From the cell containing the given text, extract its center point as [x, y] coordinate. 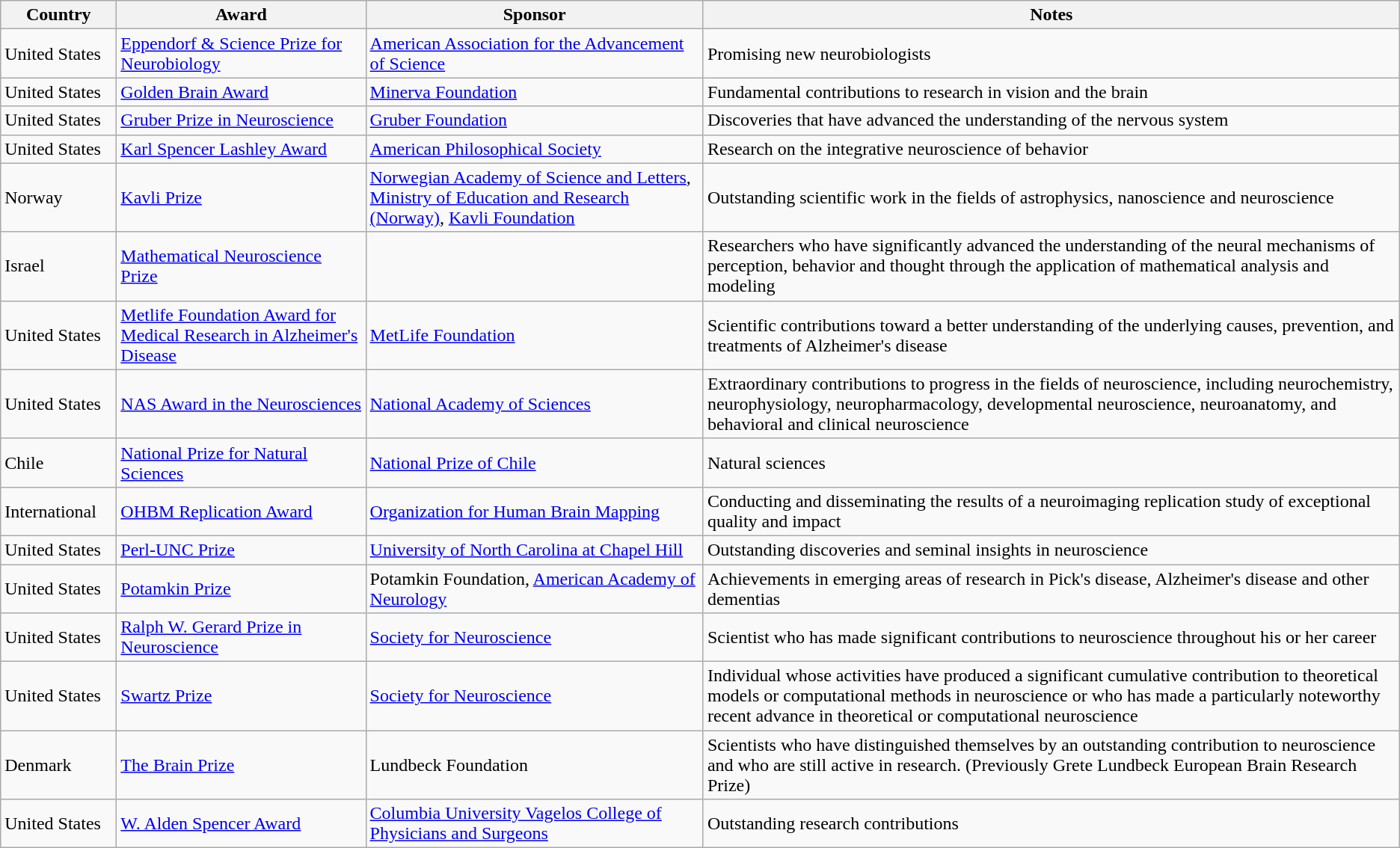
Award [241, 15]
W. Alden Spencer Award [241, 824]
Lundbeck Foundation [534, 765]
Notes [1051, 15]
Scientist who has made significant contributions to neuroscience throughout his or her career [1051, 637]
Eppendorf & Science Prize for Neurobiology [241, 54]
Minerva Foundation [534, 92]
Outstanding discoveries and seminal insights in neuroscience [1051, 550]
National Prize for Natural Sciences [241, 462]
American Philosophical Society [534, 149]
Scientific contributions toward a better understanding of the underlying causes, prevention, and treatments of Alzheimer's disease [1051, 335]
Potamkin Foundation, American Academy of Neurology [534, 588]
Achievements in emerging areas of research in Pick's disease, Alzheimer's disease and other dementias [1051, 588]
National Prize of Chile [534, 462]
Metlife Foundation Award for Medical Research in Alzheimer's Disease [241, 335]
National Academy of Sciences [534, 404]
OHBM Replication Award [241, 511]
Potamkin Prize [241, 588]
MetLife Foundation [534, 335]
Gruber Prize in Neuroscience [241, 120]
Outstanding scientific work in the fields of astrophysics, nanoscience and neuroscience [1051, 197]
Columbia University Vagelos College of Physicians and Surgeons [534, 824]
NAS Award in the Neurosciences [241, 404]
Country [58, 15]
Chile [58, 462]
Promising new neurobiologists [1051, 54]
Research on the integrative neuroscience of behavior [1051, 149]
Sponsor [534, 15]
Mathematical Neuroscience Prize [241, 266]
Conducting and disseminating the results of a neuroimaging replication study of exceptional quality and impact [1051, 511]
Norway [58, 197]
Ralph W. Gerard Prize in Neuroscience [241, 637]
Kavli Prize [241, 197]
Perl-UNC Prize [241, 550]
University of North Carolina at Chapel Hill [534, 550]
Golden Brain Award [241, 92]
Natural sciences [1051, 462]
International [58, 511]
Outstanding research contributions [1051, 824]
Norwegian Academy of Science and Letters, Ministry of Education and Research (Norway), Kavli Foundation [534, 197]
Karl Spencer Lashley Award [241, 149]
American Association for the Advancement of Science [534, 54]
The Brain Prize [241, 765]
Organization for Human Brain Mapping [534, 511]
Discoveries that have advanced the understanding of the nervous system [1051, 120]
Fundamental contributions to research in vision and the brain [1051, 92]
Denmark [58, 765]
Israel [58, 266]
Swartz Prize [241, 696]
Gruber Foundation [534, 120]
